Detect which cell encompasses the target text, then output its (x, y) center coordinate. 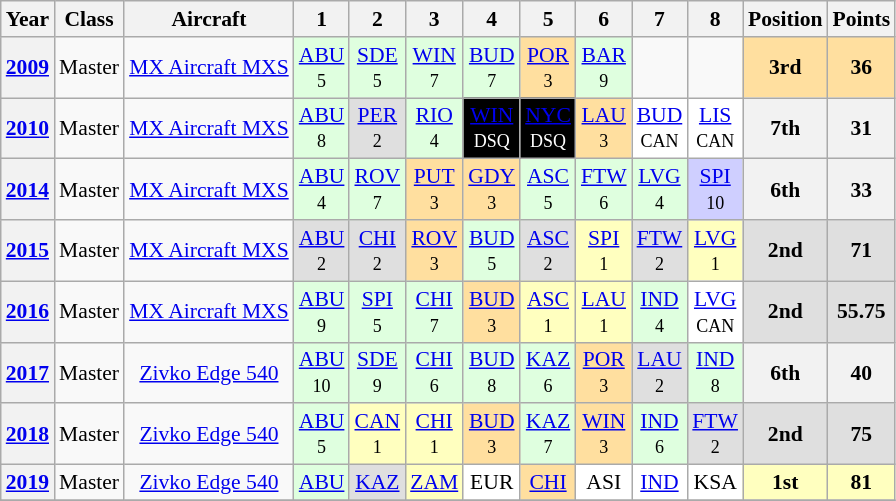
ABU (322, 483)
1 (322, 19)
8 (715, 19)
LVG4 (660, 190)
KAZ6 (548, 372)
Class (89, 19)
2017 (28, 372)
LISCAN (715, 128)
BUD7 (492, 68)
71 (862, 250)
WIN3 (604, 434)
ROV3 (434, 250)
ASI (604, 483)
36 (862, 68)
7 (660, 19)
BUDCAN (660, 128)
PER2 (377, 128)
ABU8 (322, 128)
2019 (28, 483)
NYCDSQ (548, 128)
CHI (548, 483)
4 (492, 19)
SDE5 (377, 68)
IND6 (660, 434)
IND (660, 483)
CHI6 (434, 372)
81 (862, 483)
2016 (28, 312)
SPI5 (377, 312)
ABU4 (322, 190)
Aircraft (209, 19)
ZAM (434, 483)
2014 (28, 190)
75 (862, 434)
ASC2 (548, 250)
55.75 (862, 312)
40 (862, 372)
IND8 (715, 372)
Position (785, 19)
SDE9 (377, 372)
33 (862, 190)
ASC5 (548, 190)
2010 (28, 128)
WIN7 (434, 68)
ASC1 (548, 312)
31 (862, 128)
CHI2 (377, 250)
KAZ7 (548, 434)
2009 (28, 68)
BAR9 (604, 68)
ABU9 (322, 312)
CAN1 (377, 434)
EUR (492, 483)
5 (548, 19)
Year (28, 19)
LAU2 (660, 372)
Points (862, 19)
ABU10 (322, 372)
6 (604, 19)
ROV7 (377, 190)
FTW6 (604, 190)
ABU2 (322, 250)
2 (377, 19)
RIO4 (434, 128)
LAU1 (604, 312)
SPI1 (604, 250)
CHI7 (434, 312)
2018 (28, 434)
3rd (785, 68)
LVGCAN (715, 312)
LVG1 (715, 250)
3 (434, 19)
2015 (28, 250)
LAU3 (604, 128)
CHI1 (434, 434)
KSA (715, 483)
IND4 (660, 312)
PUT3 (434, 190)
BUD8 (492, 372)
SPI10 (715, 190)
BUD5 (492, 250)
WINDSQ (492, 128)
7th (785, 128)
1st (785, 483)
GDY3 (492, 190)
KAZ (377, 483)
